Return the (X, Y) coordinate for the center point of the cell that contains the specified text.  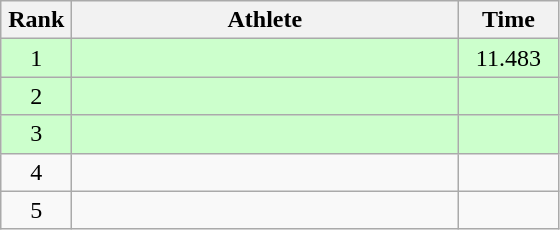
4 (36, 172)
3 (36, 134)
1 (36, 58)
Rank (36, 20)
Time (508, 20)
5 (36, 210)
11.483 (508, 58)
2 (36, 96)
Athlete (265, 20)
